Find where the given text appears and provide that cell's center as (X, Y) coordinate. 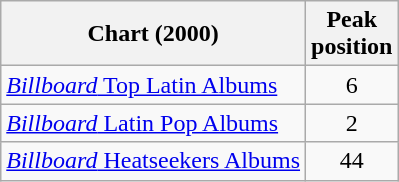
44 (352, 161)
2 (352, 123)
Billboard Heatseekers Albums (154, 161)
6 (352, 85)
Billboard Top Latin Albums (154, 85)
Peakposition (352, 34)
Billboard Latin Pop Albums (154, 123)
Chart (2000) (154, 34)
